Identify which cell holds the provided text, then report its [x, y] central coordinate. 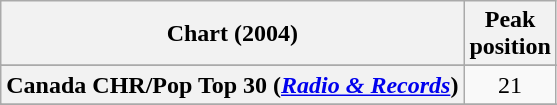
21 [510, 85]
Chart (2004) [232, 34]
Peakposition [510, 34]
Canada CHR/Pop Top 30 (Radio & Records) [232, 85]
